Capture the cell that displays the provided text and extract its (x, y) central coordinate. 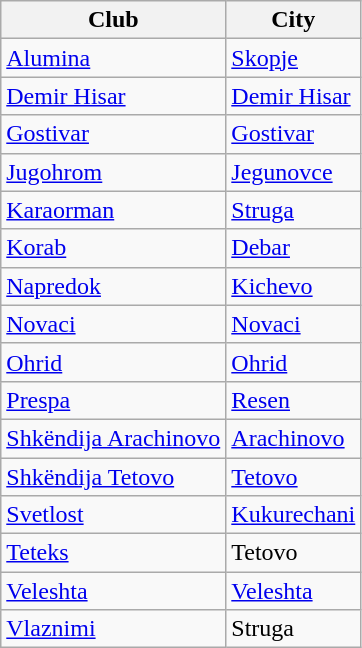
Kichevo (294, 286)
Svetlost (114, 515)
Resen (294, 400)
Vlaznimi (114, 629)
Arachinovo (294, 438)
Skopje (294, 58)
Napredok (114, 286)
Debar (294, 248)
Club (114, 20)
Shkëndija Tetovo (114, 477)
Alumina (114, 58)
Jugohrom (114, 172)
Teteks (114, 553)
City (294, 20)
Shkëndija Arachinovo (114, 438)
Jegunovce (294, 172)
Korab (114, 248)
Karaorman (114, 210)
Kukurechani (294, 515)
Prespa (114, 400)
